Capture the cell that displays the provided text and extract its [X, Y] central coordinate. 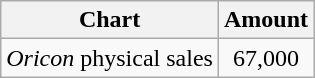
67,000 [266, 58]
Oricon physical sales [110, 58]
Amount [266, 20]
Chart [110, 20]
